Return the [X, Y] coordinate for the center point of the cell that contains the specified text.  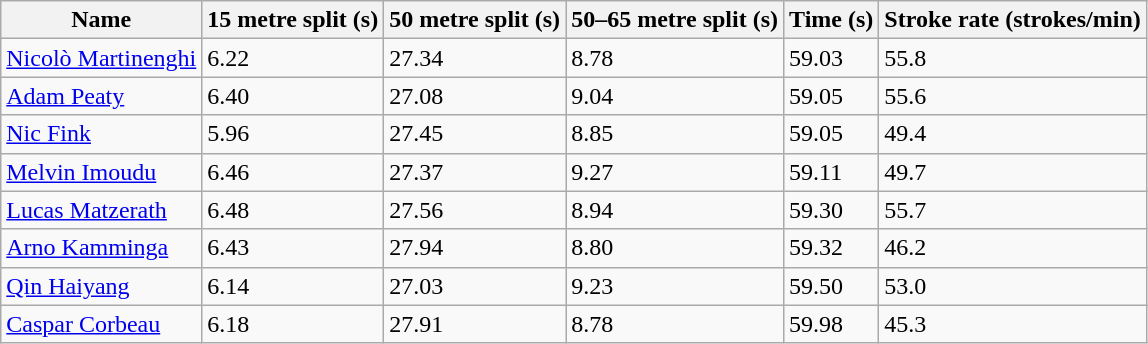
55.7 [1012, 210]
8.80 [675, 248]
27.45 [475, 134]
Stroke rate (strokes/min) [1012, 20]
59.98 [832, 324]
59.03 [832, 58]
8.85 [675, 134]
Melvin Imoudu [102, 172]
6.43 [293, 248]
45.3 [1012, 324]
8.94 [675, 210]
Adam Peaty [102, 96]
Time (s) [832, 20]
9.04 [675, 96]
27.37 [475, 172]
15 metre split (s) [293, 20]
49.4 [1012, 134]
5.96 [293, 134]
55.6 [1012, 96]
27.08 [475, 96]
59.32 [832, 248]
6.48 [293, 210]
59.50 [832, 286]
Arno Kamminga [102, 248]
6.18 [293, 324]
59.11 [832, 172]
27.34 [475, 58]
Lucas Matzerath [102, 210]
9.23 [675, 286]
Qin Haiyang [102, 286]
27.91 [475, 324]
27.56 [475, 210]
49.7 [1012, 172]
6.22 [293, 58]
55.8 [1012, 58]
27.94 [475, 248]
6.46 [293, 172]
Nic Fink [102, 134]
27.03 [475, 286]
50 metre split (s) [475, 20]
6.14 [293, 286]
59.30 [832, 210]
Caspar Corbeau [102, 324]
6.40 [293, 96]
9.27 [675, 172]
50–65 metre split (s) [675, 20]
Nicolò Martinenghi [102, 58]
Name [102, 20]
53.0 [1012, 286]
46.2 [1012, 248]
